Identify which cell holds the provided text, then report its (X, Y) central coordinate. 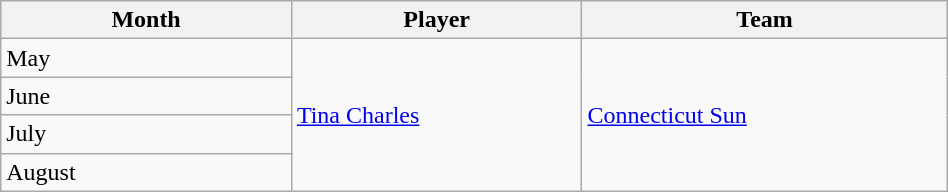
Connecticut Sun (764, 115)
May (146, 58)
June (146, 96)
Tina Charles (436, 115)
Team (764, 20)
July (146, 134)
August (146, 172)
Month (146, 20)
Player (436, 20)
